Return (X, Y) of the center of cell containing provided text 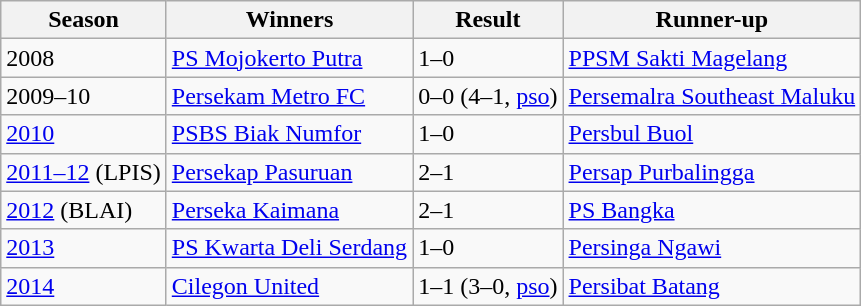
Runner-up (712, 20)
Persap Purbalingga (712, 172)
1–1 (3–0, pso) (488, 286)
2014 (84, 286)
2012 (BLAI) (84, 210)
PS Bangka (712, 210)
2013 (84, 248)
Persekam Metro FC (289, 96)
Persibat Batang (712, 286)
Winners (289, 20)
2008 (84, 58)
PS Mojokerto Putra (289, 58)
2009–10 (84, 96)
Persbul Buol (712, 134)
PS Kwarta Deli Serdang (289, 248)
Cilegon United (289, 286)
Perseka Kaimana (289, 210)
2010 (84, 134)
2011–12 (LPIS) (84, 172)
PPSM Sakti Magelang (712, 58)
Persinga Ngawi (712, 248)
PSBS Biak Numfor (289, 134)
Result (488, 20)
Season (84, 20)
Persemalra Southeast Maluku (712, 96)
0–0 (4–1, pso) (488, 96)
Persekap Pasuruan (289, 172)
